Locate the cell with the specified text and output its (x, y) center coordinate. 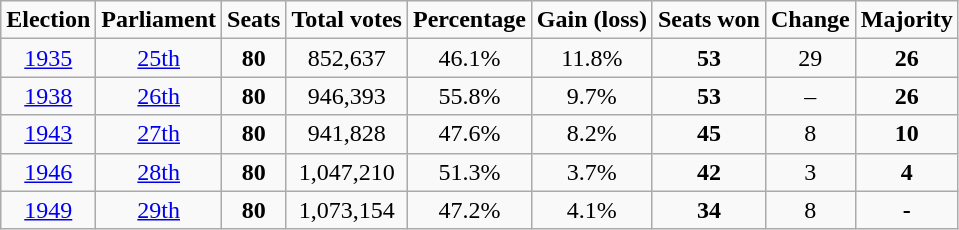
Gain (loss) (592, 20)
1946 (48, 172)
Percentage (469, 20)
- (906, 210)
Parliament (159, 20)
Majority (906, 20)
29th (159, 210)
34 (708, 210)
10 (906, 134)
28th (159, 172)
Total votes (347, 20)
9.7% (592, 96)
1,073,154 (347, 210)
8.2% (592, 134)
46.1% (469, 58)
Change (810, 20)
11.8% (592, 58)
25th (159, 58)
Seats (254, 20)
42 (708, 172)
51.3% (469, 172)
29 (810, 58)
4.1% (592, 210)
1,047,210 (347, 172)
946,393 (347, 96)
Seats won (708, 20)
Election (48, 20)
47.6% (469, 134)
1938 (48, 96)
1935 (48, 58)
45 (708, 134)
1949 (48, 210)
3 (810, 172)
852,637 (347, 58)
26th (159, 96)
4 (906, 172)
1943 (48, 134)
27th (159, 134)
47.2% (469, 210)
3.7% (592, 172)
55.8% (469, 96)
– (810, 96)
941,828 (347, 134)
